Extract the [x, y] coordinate from the center of the cell holding the provided text.  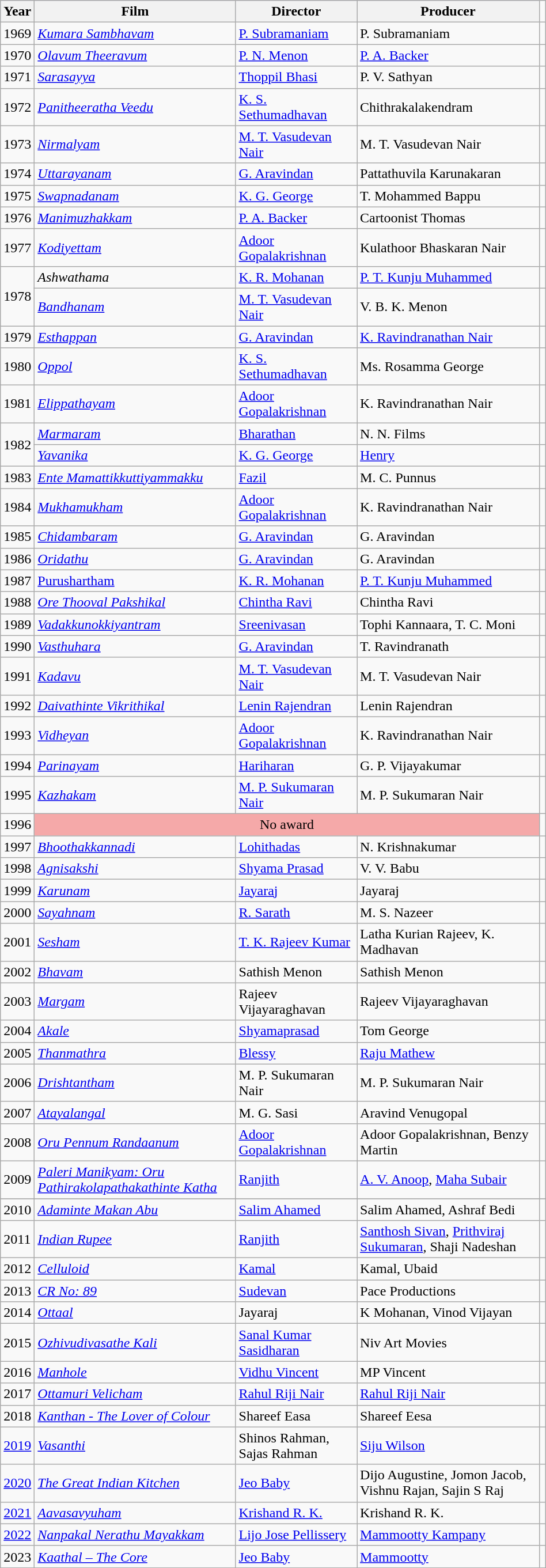
Cartoonist Thomas [448, 218]
Adaminte Makan Abu [135, 1209]
1972 [17, 107]
1986 [17, 559]
2015 [17, 1342]
Raju Mathew [448, 1053]
Hariharan [296, 766]
Manimuzhakkam [135, 218]
1975 [17, 196]
Latha Kurian Rajeev, K. Madhavan [448, 942]
1978 [17, 296]
M. G. Sasi [296, 1112]
Oppol [135, 366]
K Mohanan, Vinod Vijayan [448, 1313]
1981 [17, 404]
T. K. Rajeev Kumar [296, 942]
Sreenivasan [296, 624]
Film [135, 12]
2014 [17, 1313]
1969 [17, 33]
1983 [17, 478]
Lohithadas [296, 847]
Sayahnam [135, 912]
Santhosh Sivan, Prithviraj Sukumaran, Shaji Nadeshan [448, 1240]
M. C. Punnus [448, 478]
2010 [17, 1209]
Pace Productions [448, 1291]
1993 [17, 735]
Elippathayam [135, 404]
1991 [17, 676]
1994 [17, 766]
2009 [17, 1180]
The Great Indian Kitchen [135, 1483]
Margam [135, 1001]
G. P. Vijayakumar [448, 766]
Vidheyan [135, 735]
Bharathan [296, 434]
2016 [17, 1372]
Oridathu [135, 559]
Thanmathra [135, 1053]
Vadakkunokkiyantram [135, 624]
2000 [17, 912]
Ente Mamattikkuttiyammakku [135, 478]
1989 [17, 624]
2008 [17, 1142]
M. S. Nazeer [448, 912]
P. V. Sathyan [448, 77]
Adoor Gopalakrishnan, Benzy Martin [448, 1142]
2018 [17, 1416]
Sudevan [296, 1291]
2011 [17, 1240]
Salim Ahamed [296, 1209]
Shinos Rahman, Sajas Rahman [296, 1446]
Oru Pennum Randaanum [135, 1142]
Celluloid [135, 1269]
Manhole [135, 1372]
Agnisakshi [135, 869]
Chithrakalakendram [448, 107]
1977 [17, 248]
Vasanthi [135, 1446]
Uttarayanam [135, 174]
Nirmalyam [135, 144]
Year [17, 12]
1996 [17, 825]
V. V. Babu [448, 869]
MP Vincent [448, 1372]
Shareef Easa [296, 1416]
N. Krishnakumar [448, 847]
Bhoothakkannadi [135, 847]
Kanthan - The Lover of Colour [135, 1416]
Daivathinte Vikrithikal [135, 706]
Kadavu [135, 676]
1997 [17, 847]
Producer [448, 12]
1982 [17, 445]
V. B. K. Menon [448, 306]
Swapnadanam [135, 196]
2013 [17, 1291]
1984 [17, 507]
Lijo Jose Pellissery [296, 1535]
Fazil [296, 478]
2001 [17, 942]
1979 [17, 337]
Parinayam [135, 766]
P. N. Menon [296, 55]
1970 [17, 55]
N. N. Films [448, 434]
Akale [135, 1031]
Dijo Augustine, Jomon Jacob, Vishnu Rajan, Sajin S Raj [448, 1483]
Tophi Kannaara, T. C. Moni [448, 624]
R. Sarath [296, 912]
A. V. Anoop, Maha Subair [448, 1180]
Ozhivudivasathe Kali [135, 1342]
Ms. Rosamma George [448, 366]
Chidambaram [135, 537]
2022 [17, 1535]
Purushartham [135, 581]
2012 [17, 1269]
Esthappan [135, 337]
T. Ravindranath [448, 646]
1988 [17, 603]
1985 [17, 537]
Siju Wilson [448, 1446]
2020 [17, 1483]
2023 [17, 1556]
T. Mohammed Bappu [448, 196]
Kamal, Ubaid [448, 1269]
Ashwathama [135, 277]
Thoppil Bhasi [296, 77]
2007 [17, 1112]
Henry [448, 456]
1974 [17, 174]
Salim Ahamed, Ashraf Bedi [448, 1209]
Mukhamukham [135, 507]
Sarasayya [135, 77]
1980 [17, 366]
2017 [17, 1394]
Kulathoor Bhaskaran Nair [448, 248]
Aravind Venugopal [448, 1112]
Bandhanam [135, 306]
Sanal Kumar Sasidharan [296, 1342]
Drishtantham [135, 1083]
2003 [17, 1001]
2002 [17, 972]
1976 [17, 218]
Vidhu Vincent [296, 1372]
Ottamuri Velicham [135, 1394]
Kamal [296, 1269]
1973 [17, 144]
Olavum Theeravum [135, 55]
Shyamaprasad [296, 1031]
Blessy [296, 1053]
1992 [17, 706]
1999 [17, 891]
Kaathal – The Core [135, 1556]
Pattathuvila Karunakaran [448, 174]
Vasthuhara [135, 646]
Panitheeratha Veedu [135, 107]
Indian Rupee [135, 1240]
Shareef Eesa [448, 1416]
Sesham [135, 942]
Mammootty [448, 1556]
Atayalangal [135, 1112]
Director [296, 12]
Mammootty Kampany [448, 1535]
Nanpakal Nerathu Mayakkam [135, 1535]
No award [287, 825]
Tom George [448, 1031]
Bhavam [135, 972]
Yavanika [135, 456]
Marmaram [135, 434]
2006 [17, 1083]
Aavasavyuham [135, 1513]
Ore Thooval Pakshikal [135, 603]
Niv Art Movies [448, 1342]
2019 [17, 1446]
Kazhakam [135, 795]
1995 [17, 795]
Karunam [135, 891]
Paleri Manikyam: Oru Pathirakolapathakathinte Katha [135, 1180]
2021 [17, 1513]
1987 [17, 581]
CR No: 89 [135, 1291]
2004 [17, 1031]
1971 [17, 77]
Kodiyettam [135, 248]
2005 [17, 1053]
1990 [17, 646]
1998 [17, 869]
Ottaal [135, 1313]
Shyama Prasad [296, 869]
Kumara Sambhavam [135, 33]
